Scan for the cell matching the given text and deliver its (X, Y) coordinate at center. 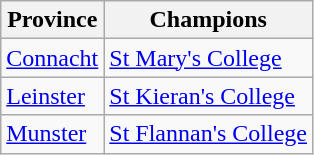
Champions (208, 20)
Connacht (52, 58)
St Mary's College (208, 58)
Leinster (52, 96)
St Flannan's College (208, 134)
Province (52, 20)
St Kieran's College (208, 96)
Munster (52, 134)
